From the cell containing the given text, extract its center point as [X, Y] coordinate. 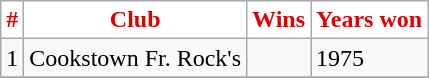
1 [12, 58]
# [12, 20]
Club [136, 20]
Cookstown Fr. Rock's [136, 58]
Wins [279, 20]
1975 [370, 58]
Years won [370, 20]
